Search for the cell housing the specified text and yield its [x, y] center coordinate. 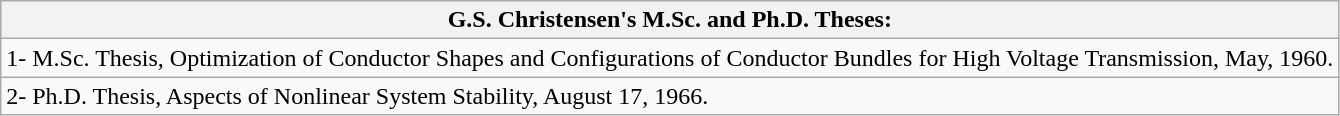
2- Ph.D. Thesis, Aspects of Nonlinear System Stability, August 17, 1966. [670, 96]
1- M.Sc. Thesis, Optimization of Conductor Shapes and Configurations of Conductor Bundles for High Voltage Transmission, May, 1960. [670, 58]
G.S. Christensen's M.Sc. and Ph.D. Theses: [670, 20]
